Capture the cell that displays the provided text and extract its (x, y) central coordinate. 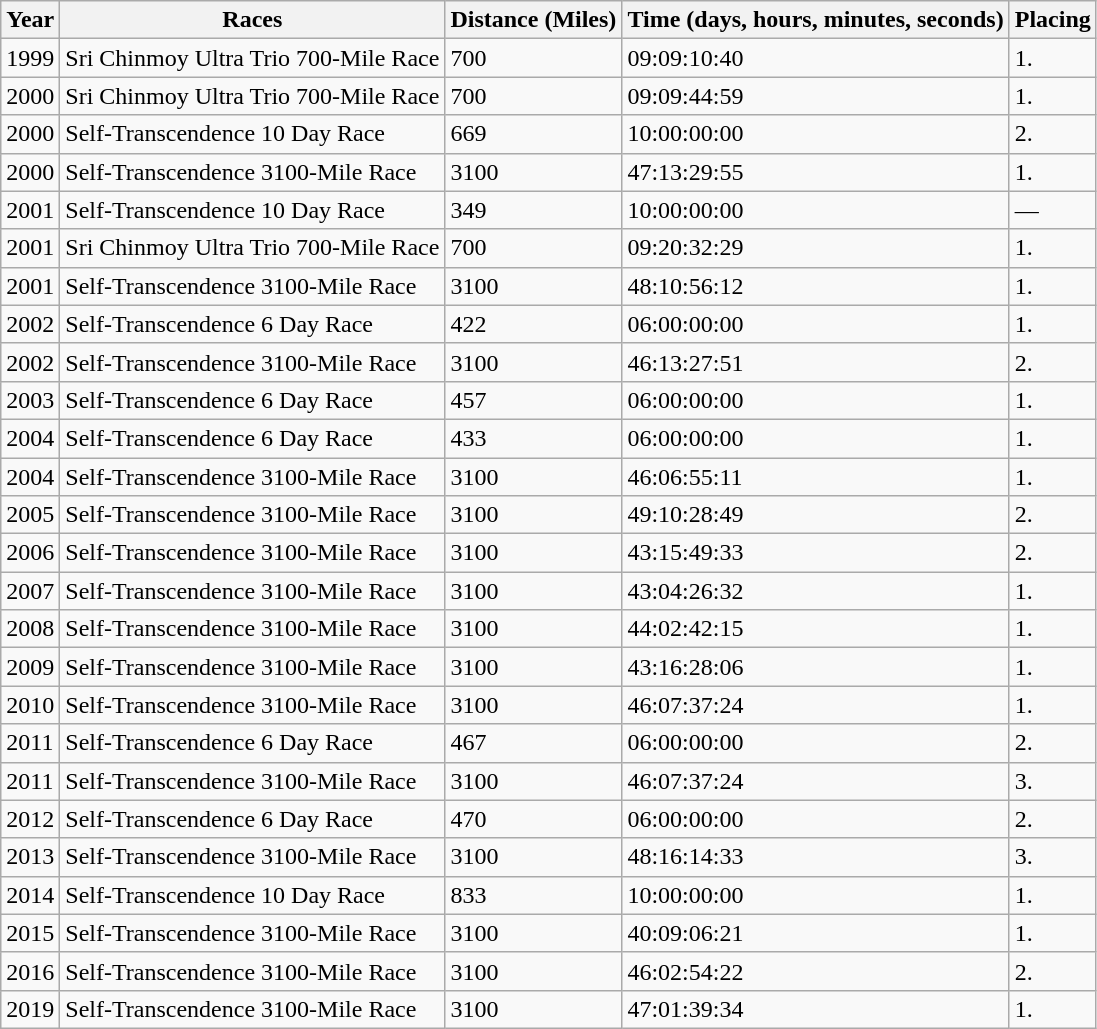
2014 (30, 895)
349 (534, 210)
433 (534, 438)
833 (534, 895)
46:13:27:51 (816, 362)
46:02:54:22 (816, 971)
422 (534, 324)
2008 (30, 629)
— (1052, 210)
48:10:56:12 (816, 286)
467 (534, 743)
2010 (30, 705)
49:10:28:49 (816, 515)
470 (534, 819)
2006 (30, 553)
43:04:26:32 (816, 591)
09:09:10:40 (816, 58)
2013 (30, 857)
Races (252, 20)
09:09:44:59 (816, 96)
2003 (30, 400)
2005 (30, 515)
Placing (1052, 20)
2009 (30, 667)
48:16:14:33 (816, 857)
47:13:29:55 (816, 172)
Time (days, hours, minutes, seconds) (816, 20)
44:02:42:15 (816, 629)
43:16:28:06 (816, 667)
2015 (30, 933)
Distance (Miles) (534, 20)
457 (534, 400)
669 (534, 134)
2019 (30, 1009)
09:20:32:29 (816, 248)
2016 (30, 971)
2007 (30, 591)
40:09:06:21 (816, 933)
1999 (30, 58)
46:06:55:11 (816, 477)
47:01:39:34 (816, 1009)
43:15:49:33 (816, 553)
Year (30, 20)
2012 (30, 819)
